Find where the given text appears and provide that cell's center as [X, Y] coordinate. 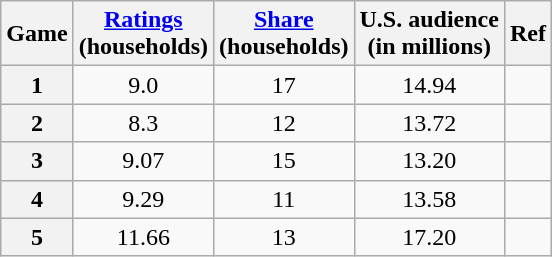
9.29 [143, 199]
Share(households) [284, 34]
14.94 [429, 85]
9.07 [143, 161]
Ratings(households) [143, 34]
13 [284, 237]
13.20 [429, 161]
8.3 [143, 123]
13.58 [429, 199]
13.72 [429, 123]
9.0 [143, 85]
2 [37, 123]
11.66 [143, 237]
3 [37, 161]
11 [284, 199]
17 [284, 85]
Ref [528, 34]
1 [37, 85]
5 [37, 237]
4 [37, 199]
15 [284, 161]
12 [284, 123]
17.20 [429, 237]
U.S. audience(in millions) [429, 34]
Game [37, 34]
